For the text-containing cell, return its midpoint in (X, Y) coordinate format. 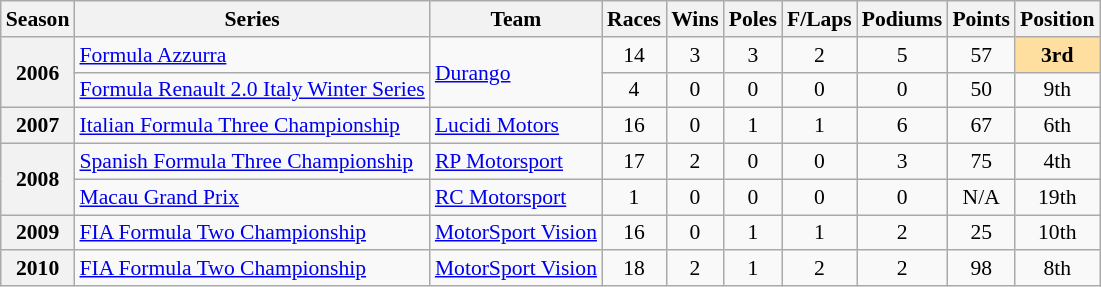
Team (516, 19)
67 (981, 126)
Races (634, 19)
2006 (38, 72)
Formula Renault 2.0 Italy Winter Series (252, 90)
18 (634, 269)
N/A (981, 197)
Formula Azzurra (252, 55)
5 (902, 55)
Wins (695, 19)
Series (252, 19)
Macau Grand Prix (252, 197)
57 (981, 55)
Position (1057, 19)
3rd (1057, 55)
6th (1057, 126)
14 (634, 55)
2008 (38, 180)
Italian Formula Three Championship (252, 126)
8th (1057, 269)
9th (1057, 90)
4 (634, 90)
Spanish Formula Three Championship (252, 162)
Poles (753, 19)
RP Motorsport (516, 162)
98 (981, 269)
2009 (38, 233)
F/Laps (820, 19)
75 (981, 162)
Points (981, 19)
25 (981, 233)
2010 (38, 269)
17 (634, 162)
4th (1057, 162)
Durango (516, 72)
2007 (38, 126)
10th (1057, 233)
50 (981, 90)
6 (902, 126)
Podiums (902, 19)
RC Motorsport (516, 197)
Season (38, 19)
Lucidi Motors (516, 126)
19th (1057, 197)
